From the cell containing the given text, extract its center point as (X, Y) coordinate. 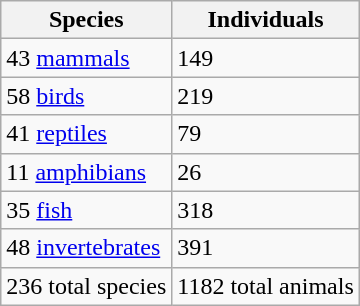
236 total species (86, 286)
48 invertebrates (86, 248)
Individuals (266, 20)
1182 total animals (266, 286)
26 (266, 172)
391 (266, 248)
79 (266, 134)
Species (86, 20)
318 (266, 210)
35 fish (86, 210)
41 reptiles (86, 134)
43 mammals (86, 58)
11 amphibians (86, 172)
149 (266, 58)
219 (266, 96)
58 birds (86, 96)
